Find where the given text appears and provide that cell's center as (X, Y) coordinate. 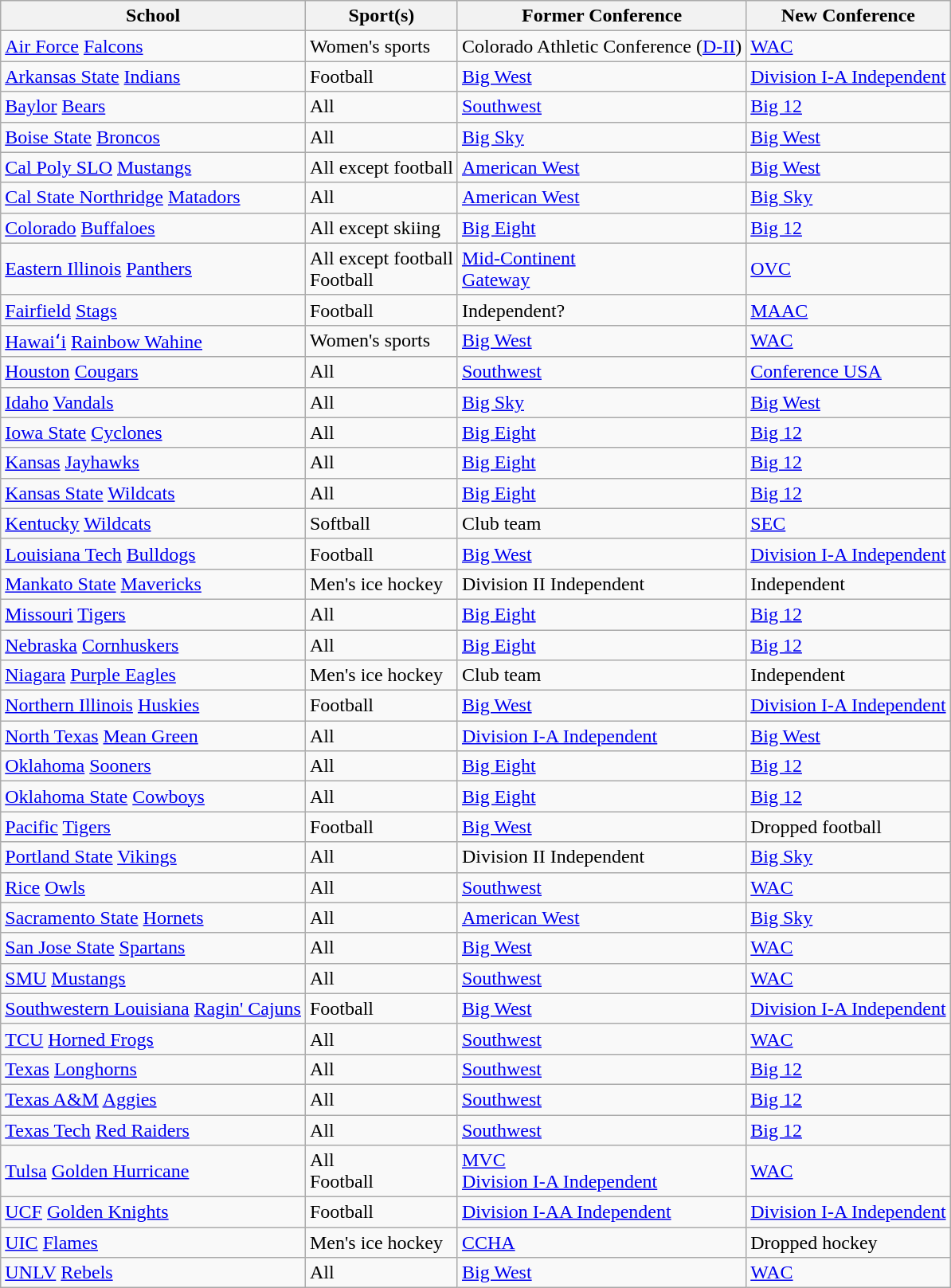
Louisiana Tech Bulldogs (153, 554)
Portland State Vikings (153, 857)
New Conference (848, 16)
Conference USA (848, 372)
All except skiing (381, 228)
TCU Horned Frogs (153, 1039)
Sacramento State Hornets (153, 918)
Colorado Athletic Conference (D-II) (601, 46)
MAAC (848, 310)
Texas A&M Aggies (153, 1099)
CCHA (601, 1243)
Oklahoma Sooners (153, 766)
Independent? (601, 310)
Cal State Northridge Matadors (153, 198)
UIC Flames (153, 1243)
SEC (848, 523)
Iowa State Cyclones (153, 433)
Air Force Falcons (153, 46)
Mankato State Mavericks (153, 584)
Kentucky Wildcats (153, 523)
Oklahoma State Cowboys (153, 797)
Kansas Jayhawks (153, 463)
North Texas Mean Green (153, 736)
Tulsa Golden Hurricane (153, 1171)
Nebraska Cornhuskers (153, 644)
Colorado Buffaloes (153, 228)
School (153, 16)
UNLV Rebels (153, 1273)
Eastern Illinois Panthers (153, 269)
Arkansas State Indians (153, 76)
Cal Poly SLO Mustangs (153, 167)
Dropped football (848, 827)
Division I-AA Independent (601, 1212)
Boise State Broncos (153, 137)
Kansas State Wildcats (153, 493)
Mid-ContinentGateway (601, 269)
Dropped hockey (848, 1243)
Former Conference (601, 16)
Pacific Tigers (153, 827)
Softball (381, 523)
Southwestern Louisiana Ragin' Cajuns (153, 1008)
All except football (381, 167)
MVCDivision I-A Independent (601, 1171)
Missouri Tigers (153, 614)
Northern Illinois Huskies (153, 706)
Sport(s) (381, 16)
Idaho Vandals (153, 402)
Houston Cougars (153, 372)
Texas Longhorns (153, 1069)
Fairfield Stags (153, 310)
Baylor Bears (153, 107)
OVC (848, 269)
AllFootball (381, 1171)
All except footballFootball (381, 269)
Rice Owls (153, 887)
Hawaiʻi Rainbow Wahine (153, 341)
San Jose State Spartans (153, 948)
UCF Golden Knights (153, 1212)
Niagara Purple Eagles (153, 675)
Texas Tech Red Raiders (153, 1130)
SMU Mustangs (153, 978)
